Output the (x, y) coordinate of the center of the cell containing the given text.  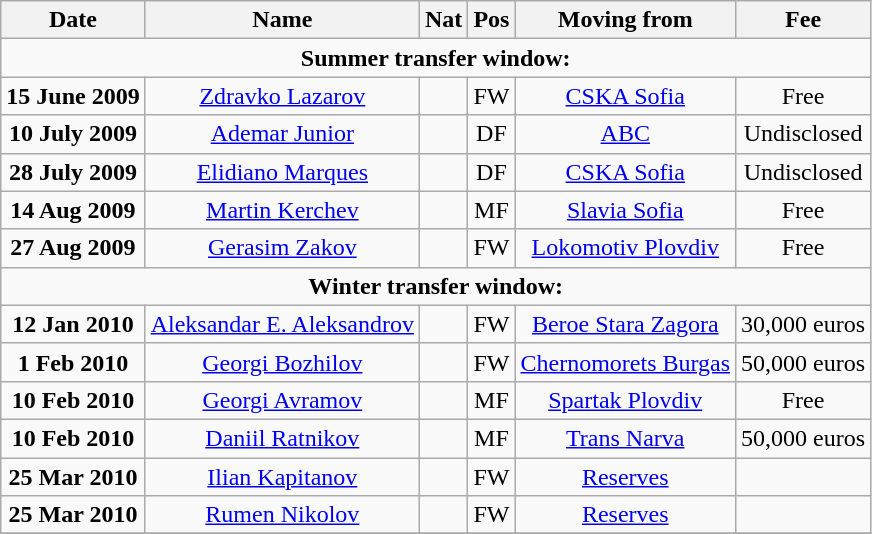
ABC (626, 134)
Summer transfer window: (436, 58)
15 June 2009 (73, 96)
1 Feb 2010 (73, 362)
Rumen Nikolov (282, 515)
Moving from (626, 20)
Spartak Plovdiv (626, 400)
30,000 euros (804, 324)
28 July 2009 (73, 172)
Aleksandar E. Aleksandrov (282, 324)
Georgi Bozhilov (282, 362)
Chernomorets Burgas (626, 362)
Georgi Avramov (282, 400)
Winter transfer window: (436, 286)
12 Jan 2010 (73, 324)
Elidiano Marques (282, 172)
Pos (492, 20)
Nat (444, 20)
10 July 2009 (73, 134)
Name (282, 20)
Zdravko Lazarov (282, 96)
Gerasim Zakov (282, 248)
Trans Narva (626, 438)
Slavia Sofia (626, 210)
Ilian Kapitanov (282, 477)
Ademar Junior (282, 134)
Daniil Ratnikov (282, 438)
27 Aug 2009 (73, 248)
Date (73, 20)
Martin Kerchev (282, 210)
Lokomotiv Plovdiv (626, 248)
Fee (804, 20)
14 Aug 2009 (73, 210)
Beroe Stara Zagora (626, 324)
